Search for the cell housing the specified text and yield its [X, Y] center coordinate. 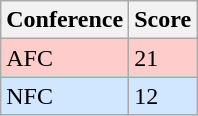
AFC [65, 58]
Conference [65, 20]
NFC [65, 96]
21 [163, 58]
Score [163, 20]
12 [163, 96]
